Provide the (x, y) coordinate of the cell's center where the given text is located.  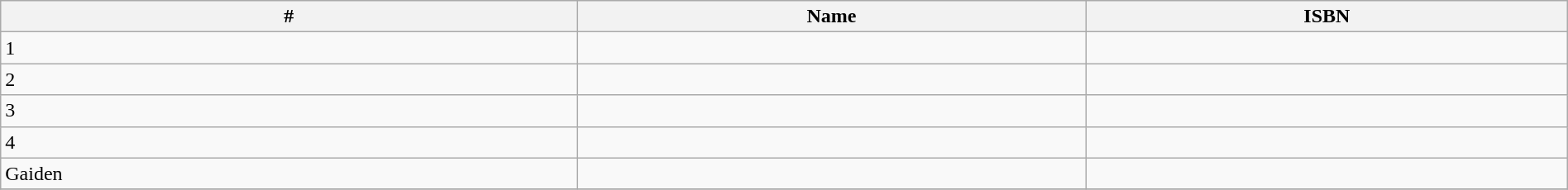
# (289, 17)
ISBN (1327, 17)
2 (289, 79)
1 (289, 48)
Gaiden (289, 173)
3 (289, 111)
Name (832, 17)
4 (289, 142)
